Determine the [x, y] coordinate at the center of the cell enclosing the given text.  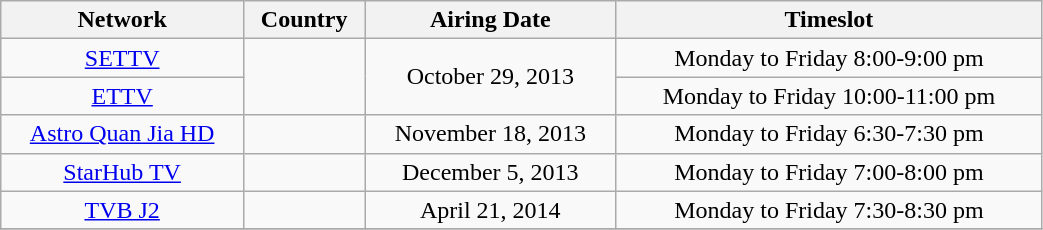
December 5, 2013 [490, 172]
TVB J2 [122, 210]
Airing Date [490, 20]
Timeslot [829, 20]
Country [304, 20]
Monday to Friday 6:30-7:30 pm [829, 134]
April 21, 2014 [490, 210]
November 18, 2013 [490, 134]
Monday to Friday 7:00-8:00 pm [829, 172]
Astro Quan Jia HD [122, 134]
SETTV [122, 58]
October 29, 2013 [490, 77]
Monday to Friday 8:00-9:00 pm [829, 58]
StarHub TV [122, 172]
Monday to Friday 7:30-8:30 pm [829, 210]
ETTV [122, 96]
Monday to Friday 10:00-11:00 pm [829, 96]
Network [122, 20]
